Locate the cell with the specified text and output its [x, y] center coordinate. 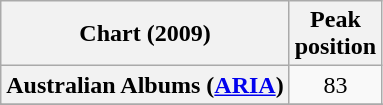
Peakposition [335, 34]
83 [335, 85]
Chart (2009) [145, 34]
Australian Albums (ARIA) [145, 85]
